Return [X, Y] of the center of cell containing provided text 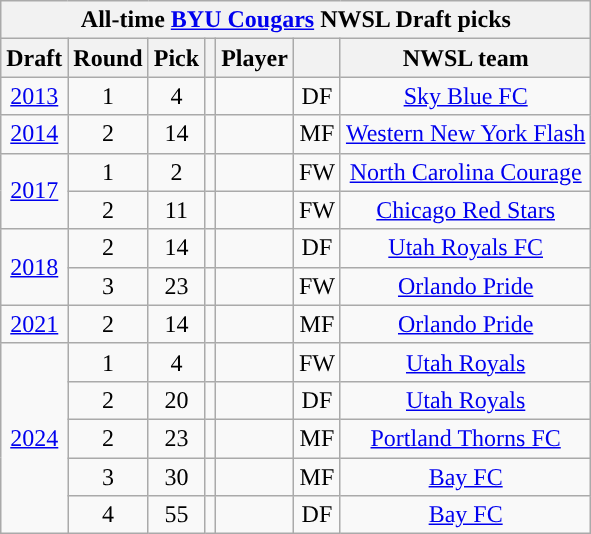
55 [176, 515]
Chicago Red Stars [465, 210]
Utah Royals FC [465, 248]
2018 [34, 267]
2014 [34, 134]
Draft [34, 58]
Western New York Flash [465, 134]
11 [176, 210]
Player [255, 58]
2017 [34, 191]
30 [176, 477]
Portland Thorns FC [465, 438]
North Carolina Courage [465, 172]
NWSL team [465, 58]
Sky Blue FC [465, 96]
All-time BYU Cougars NWSL Draft picks [296, 20]
2021 [34, 324]
Pick [176, 58]
2024 [34, 438]
20 [176, 400]
2013 [34, 96]
Round [108, 58]
